Provide the (X, Y) coordinate of the cell's center where the given text is located.  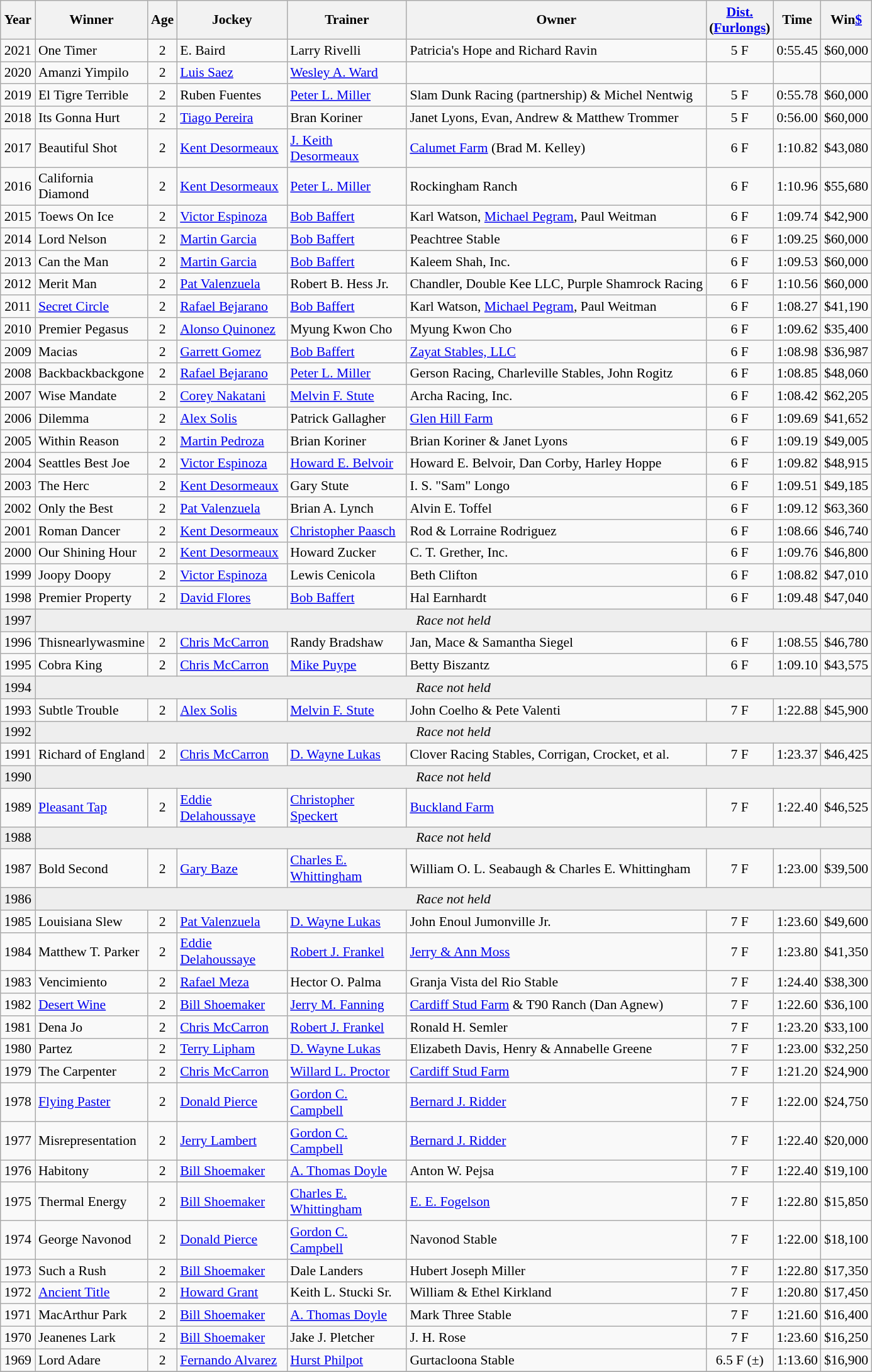
1:10.96 (797, 186)
0:55.45 (797, 50)
Cardiff Stud Farm (556, 1072)
The Herc (92, 486)
Calumet Farm (Brad M. Kelley) (556, 148)
E. E. Fogelson (556, 1202)
Desert Wine (92, 1005)
Backbackbackgone (92, 374)
William O. L. Seabaugh & Charles E. Whittingham (556, 868)
2005 (18, 441)
6.5 F (±) (740, 1360)
El Tigre Terrible (92, 96)
1985 (18, 922)
I. S. "Sam" Longo (556, 486)
1:08.55 (797, 643)
Gerson Racing, Charleville Stables, John Rogitz (556, 374)
1:22.88 (797, 710)
1:23.80 (797, 951)
E. Baird (232, 50)
2021 (18, 50)
$48,060 (846, 374)
2003 (18, 486)
Macias (92, 352)
$46,525 (846, 808)
$33,100 (846, 1027)
1995 (18, 666)
1:09.51 (797, 486)
Subtle Trouble (92, 710)
1999 (18, 576)
Thermal Energy (92, 1202)
Slam Dunk Racing (partnership) & Michel Nentwig (556, 96)
Robert B. Hess Jr. (347, 284)
Elizabeth Davis, Henry & Annabelle Greene (556, 1049)
$43,575 (846, 666)
Mike Puype (347, 666)
$39,500 (846, 868)
Merit Man (92, 284)
Thisnearlywasmine (92, 643)
1:09.69 (797, 419)
1969 (18, 1360)
Vencimiento (92, 983)
1973 (18, 1271)
2019 (18, 96)
1974 (18, 1241)
1:08.85 (797, 374)
Fernando Alvarez (232, 1360)
Joopy Doopy (92, 576)
Navonod Stable (556, 1241)
Archa Racing, Inc. (556, 396)
Roman Dancer (92, 531)
$19,100 (846, 1171)
1978 (18, 1102)
$41,350 (846, 951)
Louisiana Slew (92, 922)
1976 (18, 1171)
C. T. Grether, Inc. (556, 553)
$32,250 (846, 1049)
0:55.78 (797, 96)
2000 (18, 553)
2018 (18, 118)
Toews On Ice (92, 217)
Jerry Lambert (232, 1141)
Wise Mandate (92, 396)
The Carpenter (92, 1072)
California Diamond (92, 186)
Richard of England (92, 755)
1:08.27 (797, 307)
1990 (18, 778)
2014 (18, 240)
1:22.60 (797, 1005)
1:10.56 (797, 284)
1:08.42 (797, 396)
David Flores (232, 598)
1988 (18, 838)
$20,000 (846, 1141)
$48,915 (846, 464)
Zayat Stables, LLC (556, 352)
Hubert Joseph Miller (556, 1271)
Randy Bradshaw (347, 643)
$18,100 (846, 1241)
1:23.37 (797, 755)
Janet Lyons, Evan, Andrew & Matthew Trommer (556, 118)
Partez (92, 1049)
2001 (18, 531)
Rod & Lorraine Rodriguez (556, 531)
$49,600 (846, 922)
$17,450 (846, 1293)
Willard L. Proctor (347, 1072)
Can the Man (92, 262)
2007 (18, 396)
1:21.20 (797, 1072)
1981 (18, 1027)
1:09.76 (797, 553)
John Coelho & Pete Valenti (556, 710)
Its Gonna Hurt (92, 118)
2016 (18, 186)
Luis Saez (232, 73)
1:09.10 (797, 666)
2015 (18, 217)
Premier Property (92, 598)
Tiago Pereira (232, 118)
1:09.12 (797, 508)
$49,005 (846, 441)
1983 (18, 983)
Howard E. Belvoir, Dan Corby, Harley Hoppe (556, 464)
Year (18, 20)
1:09.74 (797, 217)
Winner (92, 20)
John Enoul Jumonville Jr. (556, 922)
2010 (18, 329)
Jerry & Ann Moss (556, 951)
Brian A. Lynch (347, 508)
Clover Racing Stables, Corrigan, Crocket, et al. (556, 755)
Jan, Mace & Samantha Siegel (556, 643)
Gary Baze (232, 868)
$36,987 (846, 352)
Garrett Gomez (232, 352)
$62,205 (846, 396)
Alvin E. Toffel (556, 508)
$16,900 (846, 1360)
1:09.62 (797, 329)
2006 (18, 419)
1998 (18, 598)
Christopher Paasch (347, 531)
$36,100 (846, 1005)
Larry Rivelli (347, 50)
Age (162, 20)
1992 (18, 732)
1986 (18, 899)
Terry Lipham (232, 1049)
Keith L. Stucki Sr. (347, 1293)
1996 (18, 643)
1:09.53 (797, 262)
$15,850 (846, 1202)
1989 (18, 808)
Ancient Title (92, 1293)
Brian Koriner (347, 441)
Bran Koriner (347, 118)
$16,250 (846, 1338)
0:56.00 (797, 118)
$46,740 (846, 531)
Owner (556, 20)
Corey Nakatani (232, 396)
$47,010 (846, 576)
Howard Zucker (347, 553)
Flying Paster (92, 1102)
1971 (18, 1315)
1970 (18, 1338)
$55,680 (846, 186)
1:10.82 (797, 148)
1982 (18, 1005)
$63,360 (846, 508)
One Timer (92, 50)
1:08.82 (797, 576)
$24,900 (846, 1072)
Dena Jo (92, 1027)
Amanzi Yimpilo (92, 73)
Mark Three Stable (556, 1315)
$46,425 (846, 755)
$41,652 (846, 419)
Matthew T. Parker (92, 951)
Only the Best (92, 508)
1993 (18, 710)
Brian Koriner & Janet Lyons (556, 441)
Bold Second (92, 868)
1972 (18, 1293)
1:24.40 (797, 983)
Seattles Best Joe (92, 464)
2004 (18, 464)
Anton W. Pejsa (556, 1171)
1987 (18, 868)
Wesley A. Ward (347, 73)
Hurst Philpot (347, 1360)
2012 (18, 284)
Martin Pedroza (232, 441)
Glen Hill Farm (556, 419)
1980 (18, 1049)
George Navonod (92, 1241)
$46,800 (846, 553)
Ruben Fuentes (232, 96)
Pleasant Tap (92, 808)
$42,900 (846, 217)
Jerry M. Fanning (347, 1005)
J. H. Rose (556, 1338)
$43,080 (846, 148)
1991 (18, 755)
$16,400 (846, 1315)
Gurtacloona Stable (556, 1360)
1:23.20 (797, 1027)
Howard E. Belvoir (347, 464)
1:09.19 (797, 441)
1:21.60 (797, 1315)
Premier Pegasus (92, 329)
Within Reason (92, 441)
J. Keith Desormeaux (347, 148)
2020 (18, 73)
Hal Earnhardt (556, 598)
Dale Landers (347, 1271)
$45,900 (846, 710)
Dilemma (92, 419)
2002 (18, 508)
Time (797, 20)
Patrick Gallagher (347, 419)
Alonso Quinonez (232, 329)
Lewis Cenicola (347, 576)
$47,040 (846, 598)
1:09.82 (797, 464)
Lord Nelson (92, 240)
Such a Rush (92, 1271)
Rafael Meza (232, 983)
Habitony (92, 1171)
Gary Stute (347, 486)
1:09.48 (797, 598)
$35,400 (846, 329)
2013 (18, 262)
1:09.25 (797, 240)
Win$ (846, 20)
Beth Clifton (556, 576)
1:20.80 (797, 1293)
Granja Vista del Rio Stable (556, 983)
1994 (18, 688)
Buckland Farm (556, 808)
Misrepresentation (92, 1141)
Jeanenes Lark (92, 1338)
1984 (18, 951)
Lord Adare (92, 1360)
1:08.66 (797, 531)
$17,350 (846, 1271)
1:13.60 (797, 1360)
2017 (18, 148)
1975 (18, 1202)
William & Ethel Kirkland (556, 1293)
Jockey (232, 20)
$24,750 (846, 1102)
$49,185 (846, 486)
$38,300 (846, 983)
Hector O. Palma (347, 983)
Our Shining Hour (92, 553)
$41,190 (846, 307)
Patricia's Hope and Richard Ravin (556, 50)
Ronald H. Semler (556, 1027)
1997 (18, 620)
1977 (18, 1141)
Rockingham Ranch (556, 186)
MacArthur Park (92, 1315)
Beautiful Shot (92, 148)
1979 (18, 1072)
2008 (18, 374)
Secret Circle (92, 307)
Betty Biszantz (556, 666)
2009 (18, 352)
Cardiff Stud Farm & T90 Ranch (Dan Agnew) (556, 1005)
Chandler, Double Kee LLC, Purple Shamrock Racing (556, 284)
Trainer (347, 20)
Kaleem Shah, Inc. (556, 262)
Dist. (Furlongs) (740, 20)
1:08.98 (797, 352)
$46,780 (846, 643)
Christopher Speckert (347, 808)
2011 (18, 307)
Howard Grant (232, 1293)
Jake J. Pletcher (347, 1338)
Cobra King (92, 666)
Peachtree Stable (556, 240)
